Capture the cell that displays the provided text and extract its [X, Y] central coordinate. 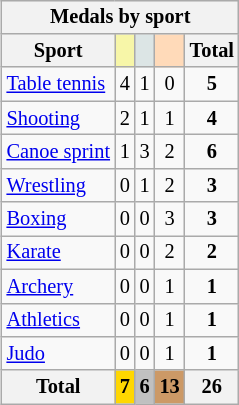
Medals by sport [120, 17]
Athletics [58, 320]
Archery [58, 286]
Table tennis [58, 84]
13 [170, 387]
26 [212, 387]
5 [212, 84]
Wrestling [58, 185]
Boxing [58, 219]
7 [125, 387]
Shooting [58, 118]
Judo [58, 354]
Sport [58, 51]
Karate [58, 253]
Canoe sprint [58, 152]
